From the cell containing the given text, extract its center point as [x, y] coordinate. 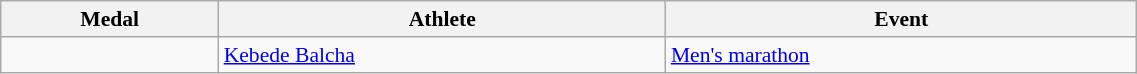
Athlete [442, 19]
Event [902, 19]
Men's marathon [902, 55]
Medal [110, 19]
Kebede Balcha [442, 55]
